Determine the (x, y) coordinate at the center of the cell enclosing the given text.  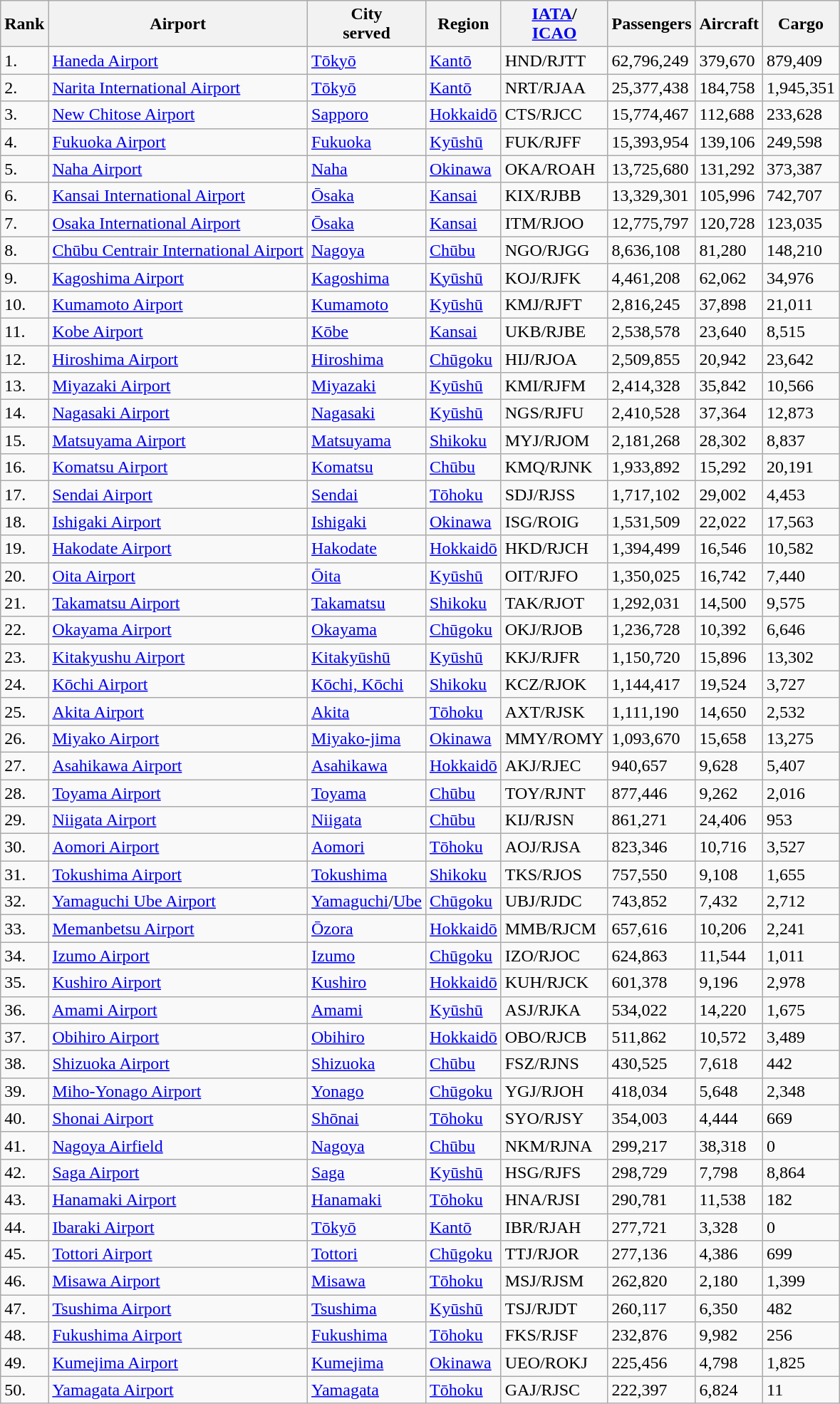
Izumo (367, 956)
45. (24, 1254)
373,387 (801, 169)
1,933,892 (651, 468)
Tsushima (367, 1308)
19. (24, 549)
7,432 (730, 902)
Takamatsu Airport (178, 603)
742,707 (801, 196)
Rank (24, 24)
1,825 (801, 1363)
15,896 (730, 657)
8. (24, 250)
28,302 (730, 440)
601,378 (651, 983)
22,022 (730, 522)
KIJ/RJSN (554, 820)
16. (24, 468)
16,742 (730, 576)
2,016 (801, 793)
940,657 (651, 765)
NKM/RJNA (554, 1145)
23,640 (730, 331)
15,393,954 (651, 142)
4,453 (801, 495)
36. (24, 1010)
Cargo (801, 24)
Niigata (367, 820)
14,220 (730, 1010)
KOJ/RJFK (554, 277)
OKJ/RJOB (554, 630)
8,837 (801, 440)
Amami (367, 1010)
1,350,025 (651, 576)
10,716 (730, 847)
953 (801, 820)
39. (24, 1091)
Hiroshima Airport (178, 358)
11,544 (730, 956)
8,636,108 (651, 250)
Tottori (367, 1254)
15,292 (730, 468)
Kitakyushu Airport (178, 657)
Shōnai (367, 1118)
Kushiro (367, 983)
Fukushima (367, 1336)
29. (24, 820)
225,456 (651, 1363)
Fukuoka (367, 142)
TAK/RJOT (554, 603)
UBJ/RJDC (554, 902)
14,650 (730, 711)
262,820 (651, 1281)
290,781 (651, 1199)
3,527 (801, 847)
6,824 (730, 1390)
182 (801, 1199)
105,996 (730, 196)
13,329,301 (651, 196)
Tokushima Airport (178, 874)
233,628 (801, 115)
379,670 (730, 61)
34. (24, 956)
UEO/ROKJ (554, 1363)
298,729 (651, 1172)
Komatsu Airport (178, 468)
Takamatsu (367, 603)
13,725,680 (651, 169)
4,461,208 (651, 277)
26. (24, 738)
Toyama Airport (178, 793)
12,775,797 (651, 223)
Kobe Airport (178, 331)
Kitakyūshū (367, 657)
23. (24, 657)
1. (24, 61)
2,180 (730, 1281)
743,852 (651, 902)
20. (24, 576)
6,646 (801, 630)
1,236,728 (651, 630)
1,531,509 (651, 522)
9,575 (801, 603)
5. (24, 169)
Tokushima (367, 874)
8,515 (801, 331)
Akita Airport (178, 711)
1,394,499 (651, 549)
Kumamoto (367, 304)
1,292,031 (651, 603)
Yonago (367, 1091)
SDJ/RJSS (554, 495)
260,117 (651, 1308)
22. (24, 630)
2,816,245 (651, 304)
2,348 (801, 1091)
10,582 (801, 549)
Passengers (651, 24)
IATA/ICAO (554, 24)
Kumejima Airport (178, 1363)
Misawa Airport (178, 1281)
Ibaraki Airport (178, 1227)
HND/RJTT (554, 61)
Toyama (367, 793)
Haneda Airport (178, 61)
Nagasaki Airport (178, 413)
Cityserved (367, 24)
81,280 (730, 250)
13. (24, 386)
FUK/RJFF (554, 142)
Aomori Airport (178, 847)
Yamagata (367, 1390)
Miyazaki Airport (178, 386)
KUH/RJCK (554, 983)
OBO/RJCB (554, 1037)
OKA/ROAH (554, 169)
KIX/RJBB (554, 196)
Nagasaki (367, 413)
Shonai Airport (178, 1118)
11. (24, 331)
Kagoshima (367, 277)
12. (24, 358)
2,509,855 (651, 358)
Yamaguchi Ube Airport (178, 902)
Region (463, 24)
21. (24, 603)
Memanbetsu Airport (178, 929)
222,397 (651, 1390)
2,414,328 (651, 386)
10,392 (730, 630)
38. (24, 1064)
16,546 (730, 549)
Chūbu Centrair International Airport (178, 250)
37,898 (730, 304)
HKD/RJCH (554, 549)
ISG/ROIG (554, 522)
40. (24, 1118)
Niigata Airport (178, 820)
123,035 (801, 223)
823,346 (651, 847)
Akita (367, 711)
MYJ/RJOM (554, 440)
1,150,720 (651, 657)
9. (24, 277)
38,318 (730, 1145)
31. (24, 874)
37. (24, 1037)
44. (24, 1227)
50. (24, 1390)
Sapporo (367, 115)
15,658 (730, 738)
MMB/RJCM (554, 929)
24. (24, 684)
23,642 (801, 358)
37,364 (730, 413)
MMY/ROMY (554, 738)
Sendai (367, 495)
21,011 (801, 304)
20,191 (801, 468)
7,798 (730, 1172)
KKJ/RJFR (554, 657)
Hanamaki Airport (178, 1199)
Miho-Yonago Airport (178, 1091)
28. (24, 793)
AOJ/RJSA (554, 847)
Ishigaki (367, 522)
9,628 (730, 765)
879,409 (801, 61)
2,181,268 (651, 440)
9,982 (730, 1336)
2,978 (801, 983)
KMJ/RJFT (554, 304)
Izumo Airport (178, 956)
46. (24, 1281)
UKB/RJBE (554, 331)
699 (801, 1254)
10,572 (730, 1037)
33. (24, 929)
ASJ/RJKA (554, 1010)
FSZ/RJNS (554, 1064)
Tsushima Airport (178, 1308)
Yamaguchi/Ube (367, 902)
10. (24, 304)
Miyako-jima (367, 738)
41. (24, 1145)
48. (24, 1336)
442 (801, 1064)
10,206 (730, 929)
47. (24, 1308)
HNA/RJSI (554, 1199)
Okayama Airport (178, 630)
Matsuyama (367, 440)
Obihiro (367, 1037)
3. (24, 115)
25,377,438 (651, 88)
Aomori (367, 847)
1,011 (801, 956)
Kansai International Airport (178, 196)
534,022 (651, 1010)
20,942 (730, 358)
Kōbe (367, 331)
Aircraft (730, 24)
ITM/RJOO (554, 223)
15. (24, 440)
Komatsu (367, 468)
2,532 (801, 711)
6,350 (730, 1308)
Ishigaki Airport (178, 522)
Kagoshima Airport (178, 277)
Okayama (367, 630)
482 (801, 1308)
Airport (178, 24)
HSG/RJFS (554, 1172)
Fukuoka Airport (178, 142)
Ōzora (367, 929)
2,410,528 (651, 413)
Saga (367, 1172)
7,440 (801, 576)
1,399 (801, 1281)
11 (801, 1390)
5,407 (801, 765)
430,525 (651, 1064)
AKJ/RJEC (554, 765)
TTJ/RJOR (554, 1254)
Narita International Airport (178, 88)
Tottori Airport (178, 1254)
49. (24, 1363)
KCZ/RJOK (554, 684)
1,717,102 (651, 495)
1,093,670 (651, 738)
YGJ/RJOH (554, 1091)
3,489 (801, 1037)
7. (24, 223)
354,003 (651, 1118)
NRT/RJAA (554, 88)
4. (24, 142)
877,446 (651, 793)
27. (24, 765)
1,111,190 (651, 711)
14,500 (730, 603)
14. (24, 413)
232,876 (651, 1336)
9,262 (730, 793)
HIJ/RJOA (554, 358)
TKS/RJOS (554, 874)
17,563 (801, 522)
3,727 (801, 684)
277,721 (651, 1227)
861,271 (651, 820)
35. (24, 983)
Fukushima Airport (178, 1336)
Ōita (367, 576)
17. (24, 495)
Osaka International Airport (178, 223)
7,618 (730, 1064)
Shizuoka Airport (178, 1064)
NGO/RJGG (554, 250)
25. (24, 711)
1,945,351 (801, 88)
757,550 (651, 874)
2,712 (801, 902)
35,842 (730, 386)
184,758 (730, 88)
IBR/RJAH (554, 1227)
Amami Airport (178, 1010)
1,655 (801, 874)
Naha Airport (178, 169)
11,538 (730, 1199)
139,106 (730, 142)
4,798 (730, 1363)
IZO/RJOC (554, 956)
Miyako Airport (178, 738)
9,196 (730, 983)
Hakodate Airport (178, 549)
Hanamaki (367, 1199)
OIT/RJFO (554, 576)
511,862 (651, 1037)
2. (24, 88)
29,002 (730, 495)
Shizuoka (367, 1064)
New Chitose Airport (178, 115)
Naha (367, 169)
15,774,467 (651, 115)
Miyazaki (367, 386)
Kushiro Airport (178, 983)
2,538,578 (651, 331)
Kumamoto Airport (178, 304)
5,648 (730, 1091)
120,728 (730, 223)
30. (24, 847)
148,210 (801, 250)
Hiroshima (367, 358)
Sendai Airport (178, 495)
624,863 (651, 956)
112,688 (730, 115)
Nagoya Airfield (178, 1145)
6. (24, 196)
Hakodate (367, 549)
2,241 (801, 929)
Asahikawa Airport (178, 765)
418,034 (651, 1091)
18. (24, 522)
Yamagata Airport (178, 1390)
13,275 (801, 738)
Kōchi, Kōchi (367, 684)
KMI/RJFM (554, 386)
9,108 (730, 874)
TOY/RJNT (554, 793)
AXT/RJSK (554, 711)
42. (24, 1172)
43. (24, 1199)
Matsuyama Airport (178, 440)
GAJ/RJSC (554, 1390)
657,616 (651, 929)
1,675 (801, 1010)
131,292 (730, 169)
10,566 (801, 386)
CTS/RJCC (554, 115)
Asahikawa (367, 765)
62,796,249 (651, 61)
4,386 (730, 1254)
Oita Airport (178, 576)
KMQ/RJNK (554, 468)
24,406 (730, 820)
FKS/RJSF (554, 1336)
Obihiro Airport (178, 1037)
32. (24, 902)
3,328 (730, 1227)
299,217 (651, 1145)
4,444 (730, 1118)
Misawa (367, 1281)
256 (801, 1336)
MSJ/RJSM (554, 1281)
19,524 (730, 684)
Kumejima (367, 1363)
13,302 (801, 657)
249,598 (801, 142)
8,864 (801, 1172)
Saga Airport (178, 1172)
277,136 (651, 1254)
SYO/RJSY (554, 1118)
34,976 (801, 277)
1,144,417 (651, 684)
669 (801, 1118)
62,062 (730, 277)
Kōchi Airport (178, 684)
NGS/RJFU (554, 413)
12,873 (801, 413)
TSJ/RJDT (554, 1308)
